Capture the cell that displays the provided text and extract its [x, y] central coordinate. 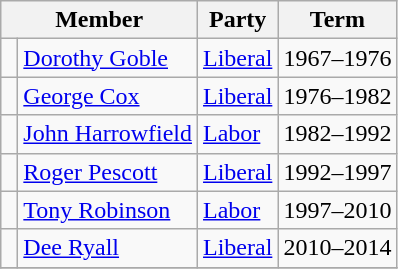
Term [338, 20]
George Cox [108, 96]
Roger Pescott [108, 172]
Party [238, 20]
Dorothy Goble [108, 58]
Tony Robinson [108, 210]
Dee Ryall [108, 248]
1997–2010 [338, 210]
1976–1982 [338, 96]
1967–1976 [338, 58]
John Harrowfield [108, 134]
1982–1992 [338, 134]
Member [100, 20]
2010–2014 [338, 248]
1992–1997 [338, 172]
